Search for the cell housing the specified text and yield its [x, y] center coordinate. 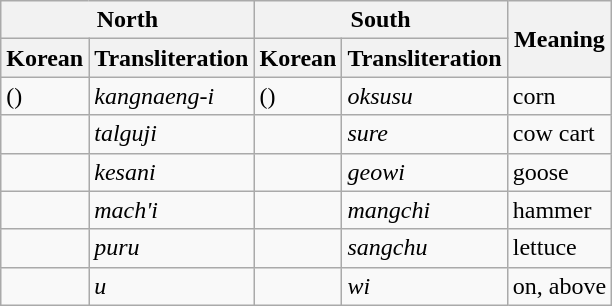
corn [559, 96]
mangchi [424, 210]
wi [424, 286]
lettuce [559, 248]
sure [424, 134]
puru [172, 248]
u [172, 286]
oksusu [424, 96]
mach'i [172, 210]
talguji [172, 134]
kangnaeng-i [172, 96]
geowi [424, 172]
South [380, 20]
kesani [172, 172]
sangchu [424, 248]
on, above [559, 286]
cow cart [559, 134]
Meaning [559, 39]
North [128, 20]
goose [559, 172]
hammer [559, 210]
